Extract the (x, y) coordinate from the center of the cell holding the provided text.  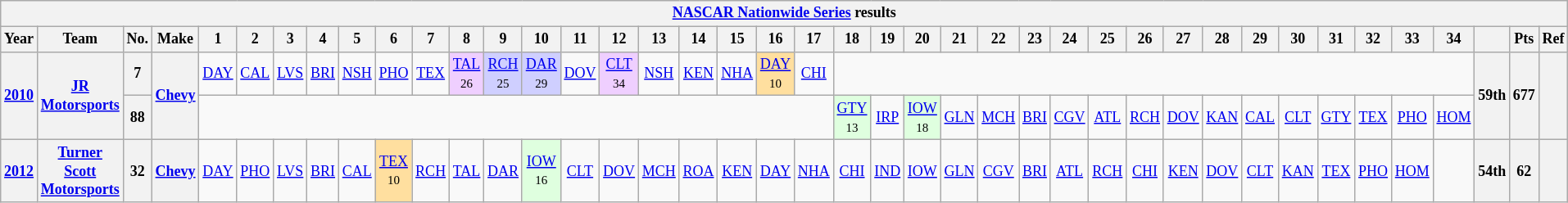
20 (922, 39)
GTY13 (852, 118)
CLT34 (619, 74)
6 (393, 39)
11 (580, 39)
28 (1222, 39)
Year (20, 39)
Ref (1553, 39)
TAL26 (466, 74)
ROA (698, 170)
19 (888, 39)
12 (619, 39)
TEX10 (393, 170)
Pts (1524, 39)
88 (138, 118)
IRP (888, 118)
5 (357, 39)
1 (218, 39)
62 (1524, 170)
31 (1336, 39)
16 (775, 39)
30 (1298, 39)
DAR29 (541, 74)
21 (959, 39)
22 (999, 39)
2012 (20, 170)
8 (466, 39)
3 (290, 39)
10 (541, 39)
17 (814, 39)
9 (503, 39)
13 (659, 39)
677 (1524, 95)
4 (323, 39)
IND (888, 170)
33 (1412, 39)
IOW16 (541, 170)
23 (1036, 39)
RCH25 (503, 74)
DAR (503, 170)
26 (1145, 39)
14 (698, 39)
2010 (20, 95)
NASCAR Nationwide Series results (785, 13)
29 (1260, 39)
TAL (466, 170)
24 (1070, 39)
No. (138, 39)
59th (1493, 95)
JR Motorsports (80, 95)
Turner Scott Motorsports (80, 170)
18 (852, 39)
25 (1108, 39)
27 (1183, 39)
Make (175, 39)
IOW18 (922, 118)
2 (256, 39)
15 (737, 39)
34 (1453, 39)
Team (80, 39)
GTY (1336, 118)
DAY10 (775, 74)
54th (1493, 170)
IOW (922, 170)
